Detect which cell encompasses the target text, then output its (X, Y) center coordinate. 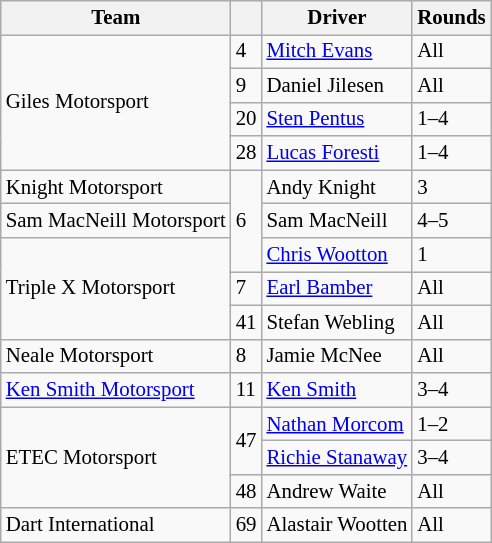
Knight Motorsport (116, 187)
Jamie McNee (336, 356)
Richie Stanaway (336, 458)
Ken Smith Motorsport (116, 390)
Earl Bamber (336, 288)
69 (246, 525)
Driver (336, 18)
Rounds (451, 18)
1 (451, 255)
4 (246, 51)
47 (246, 441)
Ken Smith (336, 390)
1–2 (451, 424)
Sam MacNeill Motorsport (116, 221)
7 (246, 288)
Team (116, 18)
Triple X Motorsport (116, 289)
Andy Knight (336, 187)
Mitch Evans (336, 51)
Lucas Foresti (336, 153)
Giles Motorsport (116, 102)
ETEC Motorsport (116, 458)
41 (246, 322)
Sam MacNeill (336, 221)
Chris Wootton (336, 255)
9 (246, 85)
Dart International (116, 525)
Stefan Webling (336, 322)
8 (246, 356)
Neale Motorsport (116, 356)
11 (246, 390)
4–5 (451, 221)
6 (246, 221)
Nathan Morcom (336, 424)
Andrew Waite (336, 491)
Alastair Wootten (336, 525)
3 (451, 187)
Sten Pentus (336, 119)
28 (246, 153)
Daniel Jilesen (336, 85)
48 (246, 491)
20 (246, 119)
